Pinpoint the cell where the given text exists, returning its (x, y) midpoint coordinate. 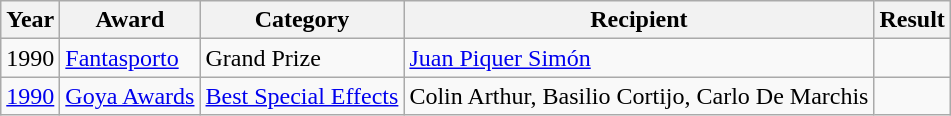
Grand Prize (302, 58)
Result (912, 20)
Best Special Effects (302, 96)
Goya Awards (130, 96)
Colin Arthur, Basilio Cortijo, Carlo De Marchis (639, 96)
Fantasporto (130, 58)
Year (30, 20)
Category (302, 20)
Juan Piquer Simón (639, 58)
Recipient (639, 20)
Award (130, 20)
